Search for the cell housing the specified text and yield its [x, y] center coordinate. 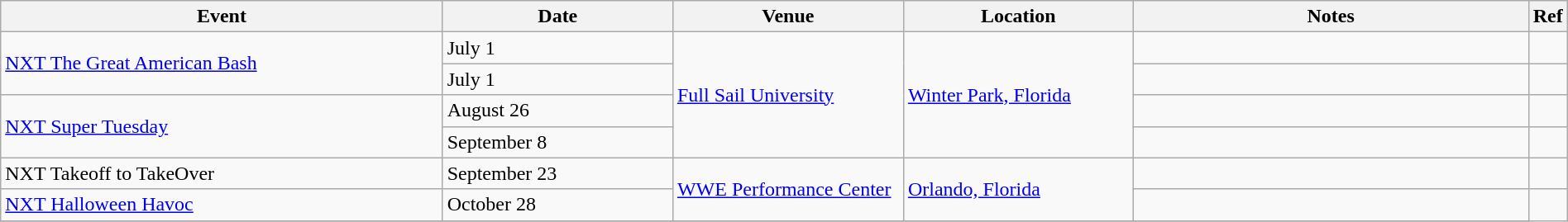
Location [1018, 17]
Winter Park, Florida [1018, 95]
NXT Takeoff to TakeOver [222, 173]
September 8 [557, 142]
NXT Super Tuesday [222, 126]
October 28 [557, 205]
September 23 [557, 173]
Event [222, 17]
Venue [787, 17]
Full Sail University [787, 95]
WWE Performance Center [787, 189]
Date [557, 17]
NXT The Great American Bash [222, 64]
August 26 [557, 111]
Orlando, Florida [1018, 189]
Ref [1548, 17]
Notes [1331, 17]
NXT Halloween Havoc [222, 205]
